Determine the [x, y] coordinate at the center of the cell enclosing the given text.  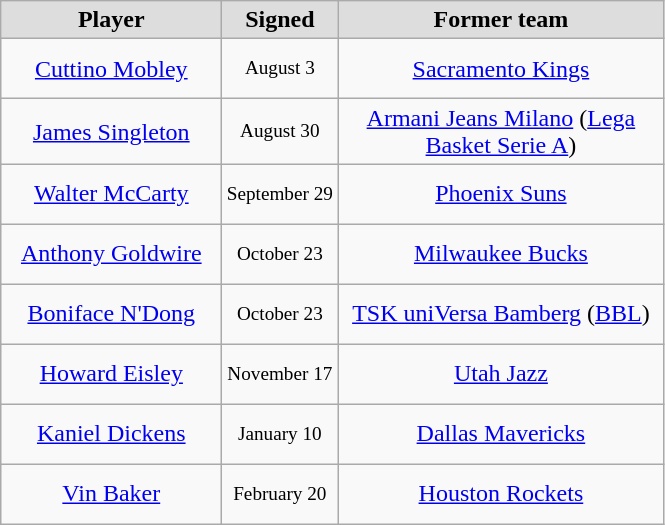
Houston Rockets [501, 494]
Milwaukee Bucks [501, 254]
Walter McCarty [112, 194]
September 29 [280, 194]
Utah Jazz [501, 374]
Phoenix Suns [501, 194]
Former team [501, 20]
August 30 [280, 132]
Signed [280, 20]
February 20 [280, 494]
TSK uniVersa Bamberg (BBL) [501, 314]
James Singleton [112, 132]
August 3 [280, 69]
Sacramento Kings [501, 69]
Kaniel Dickens [112, 434]
Boniface N'Dong [112, 314]
January 10 [280, 434]
Cuttino Mobley [112, 69]
Player [112, 20]
Howard Eisley [112, 374]
Armani Jeans Milano (Lega Basket Serie A) [501, 132]
November 17 [280, 374]
Vin Baker [112, 494]
Dallas Mavericks [501, 434]
Anthony Goldwire [112, 254]
